Scan for the cell matching the given text and deliver its [X, Y] coordinate at center. 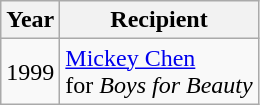
Recipient [159, 20]
Year [30, 20]
1999 [30, 72]
Mickey Chen for Boys for Beauty [159, 72]
